Return the [X, Y] coordinate for the center point of the cell that contains the specified text.  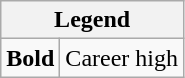
Career high [122, 58]
Legend [92, 20]
Bold [30, 58]
